Return the [X, Y] coordinate for the center point of the cell that contains the specified text.  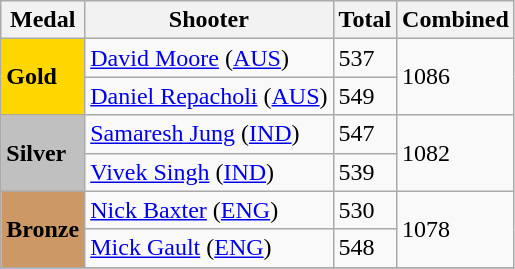
537 [365, 58]
Daniel Repacholi (AUS) [209, 96]
Total [365, 20]
Samaresh Jung (IND) [209, 134]
1082 [456, 153]
1086 [456, 77]
Nick Baxter (ENG) [209, 210]
Vivek Singh (IND) [209, 172]
Silver [43, 153]
Gold [43, 77]
530 [365, 210]
Mick Gault (ENG) [209, 248]
Bronze [43, 229]
548 [365, 248]
David Moore (AUS) [209, 58]
549 [365, 96]
1078 [456, 229]
539 [365, 172]
Medal [43, 20]
547 [365, 134]
Combined [456, 20]
Shooter [209, 20]
